Identify which cell holds the provided text, then report its [x, y] central coordinate. 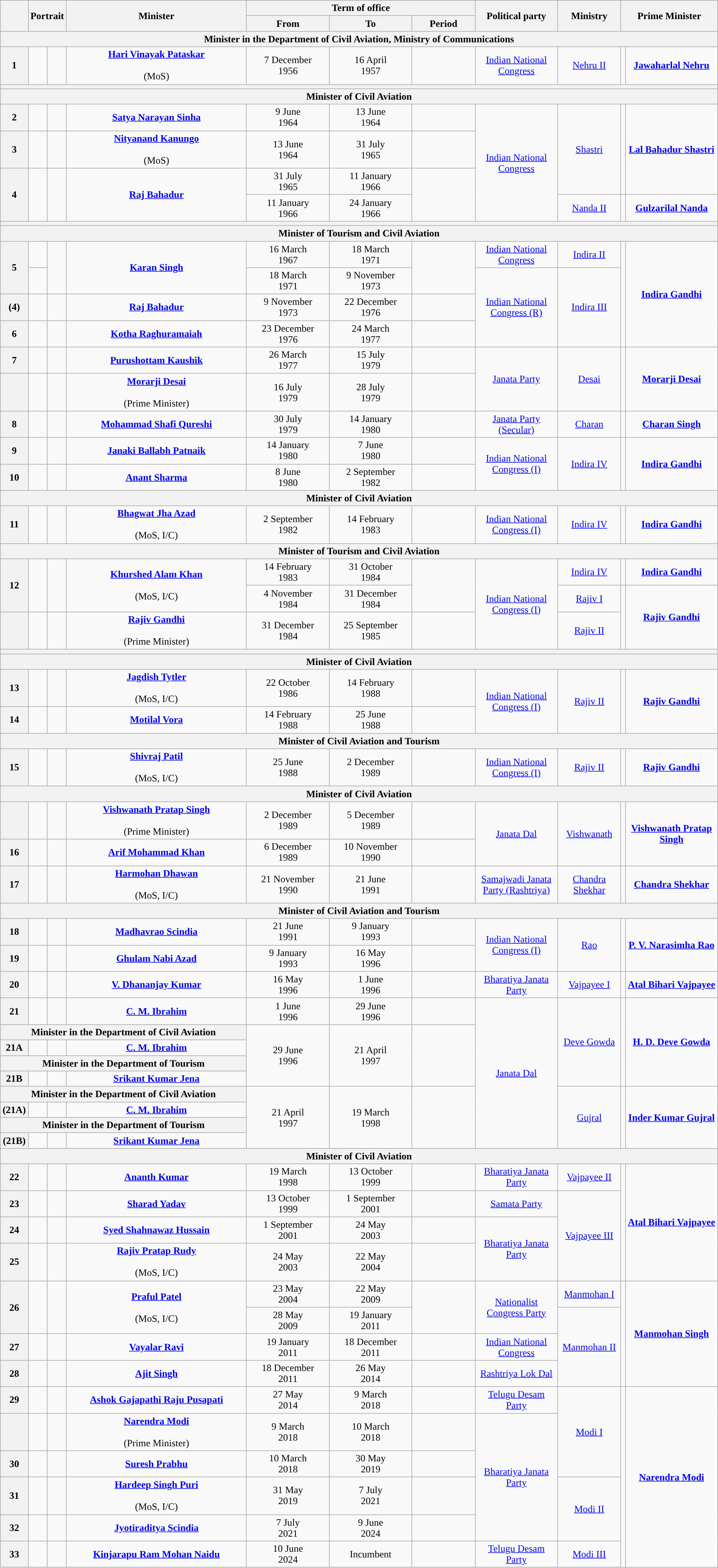
Vajpayee III [589, 1236]
7 June1980 [370, 451]
Manmohan II [589, 1347]
28 May2009 [288, 1320]
16 April1957 [370, 66]
26 March1977 [288, 361]
33 [14, 1555]
Narendra Modi [672, 1477]
18 [14, 932]
14 [14, 720]
28 July1979 [370, 392]
23 May2004 [288, 1294]
Lal Bahadur Shastri [672, 149]
22 December1976 [370, 308]
Ajit Singh [156, 1373]
9 [14, 451]
31 May2019 [288, 1496]
Motilal Vora [156, 720]
15 [14, 768]
Indira III [589, 308]
21B [14, 1079]
26 May2014 [370, 1373]
(4) [14, 308]
31 October1984 [370, 572]
Manmohan I [589, 1294]
Rajiv Pratap Rudy(MoS, I/C) [156, 1262]
Samata Party [516, 1204]
Jawaharlal Nehru [672, 66]
H. D. Deve Gowda [672, 1042]
Janaki Ballabh Patnaik [156, 451]
Nehru II [589, 66]
Janata Party (Secular) [516, 424]
10 November1990 [370, 852]
Madhavrao Scindia [156, 932]
12 [14, 585]
Karan Singh [156, 267]
25 [14, 1262]
Prime Minister [669, 16]
4 November1984 [288, 598]
Samajwadi Janata Party (Rashtriya) [516, 884]
Hari Vinayak Pataskar(MoS) [156, 66]
Jagdish Tytler(MoS, I/C) [156, 688]
Vajpayee I [589, 985]
Gulzarilal Nanda [672, 208]
5 [14, 267]
24 March1977 [370, 334]
8 [14, 424]
Vishwanath Pratap Singh [672, 833]
30 July1979 [288, 424]
Khurshed Alam Khan(MoS, I/C) [156, 585]
Morarji Desai [672, 379]
Indian National Congress (R) [516, 308]
Period [444, 24]
16 [14, 852]
16 March1967 [288, 254]
22 May2009 [370, 1294]
27 May2014 [288, 1400]
Incumbent [370, 1555]
Anant Sharma [156, 477]
Kotha Raghuramaiah [156, 334]
13 [14, 688]
9 June1964 [288, 117]
25 September1985 [370, 630]
Satya Narayan Sinha [156, 117]
(21A) [14, 1110]
21 [14, 1011]
Bhagwat Jha Azad(MoS, I/C) [156, 525]
11 [14, 525]
6 December1989 [288, 852]
10 [14, 477]
9 June2024 [370, 1528]
28 [14, 1373]
Shivraj Patil(MoS, I/C) [156, 768]
Indira II [589, 254]
7 [14, 361]
Minister [156, 16]
Kinjarapu Ram Mohan Naidu [156, 1555]
30 [14, 1464]
Manmohan Singh [672, 1334]
Portrait [47, 16]
Nityanand Kanungo(MoS) [156, 149]
8 June1980 [288, 477]
Term of office [361, 8]
27 [14, 1347]
Political party [516, 16]
Nanda II [589, 208]
(21B) [14, 1141]
Modi II [589, 1509]
17 [14, 884]
Rashtriya Lok Dal [516, 1373]
V. Dhananjay Kumar [156, 985]
Rajiv I [589, 598]
Desai [589, 379]
Morarji Desai(Prime Minister) [156, 392]
Janata Party [516, 379]
Syed Shahnawaz Hussain [156, 1230]
Ministry [589, 16]
Hardeep Singh Puri(MoS, I/C) [156, 1496]
Ashok Gajapathi Raju Pusapati [156, 1400]
Purushottam Kaushik [156, 361]
31 [14, 1496]
Praful Patel(MoS, I/C) [156, 1307]
Modi I [589, 1432]
Charan [589, 424]
Jyotiraditya Scindia [156, 1528]
From [288, 24]
24 January1966 [370, 208]
Harmohan Dhawan(MoS, I/C) [156, 884]
21 November1990 [288, 884]
5 December1989 [370, 820]
32 [14, 1528]
Suresh Prabhu [156, 1464]
24 [14, 1230]
Shastri [589, 149]
Ananth Kumar [156, 1177]
Vayalar Ravi [156, 1347]
23 [14, 1204]
29 [14, 1400]
21A [14, 1048]
Mohammad Shafi Qureshi [156, 424]
19 [14, 958]
3 [14, 149]
Charan Singh [672, 424]
22 May2004 [370, 1262]
Nationalist Congress Party [516, 1307]
2 [14, 117]
Arif Mohammad Khan [156, 852]
Ghulam Nabi Azad [156, 958]
7 December1956 [288, 66]
Vajpayee II [589, 1177]
15 July1979 [370, 361]
To [370, 24]
Sharad Yadav [156, 1204]
Vishwanath Pratap Singh(Prime Minister) [156, 820]
20 [14, 985]
30 May2019 [370, 1464]
10 June2024 [288, 1555]
22 [14, 1177]
23 December1976 [288, 334]
22 October1986 [288, 688]
Rao [589, 945]
4 [14, 195]
Rajiv Gandhi(Prime Minister) [156, 630]
Deve Gowda [589, 1042]
26 [14, 1307]
Narendra Modi(Prime Minister) [156, 1432]
6 [14, 334]
Gujral [589, 1118]
Minister in the Department of Civil Aviation, Ministry of Communications [359, 39]
16 July1979 [288, 392]
Modi III [589, 1555]
Vishwanath [589, 833]
1 [14, 66]
P. V. Narasimha Rao [672, 945]
Inder Kumar Gujral [672, 1118]
